Pinpoint the cell where the given text exists, returning its [X, Y] midpoint coordinate. 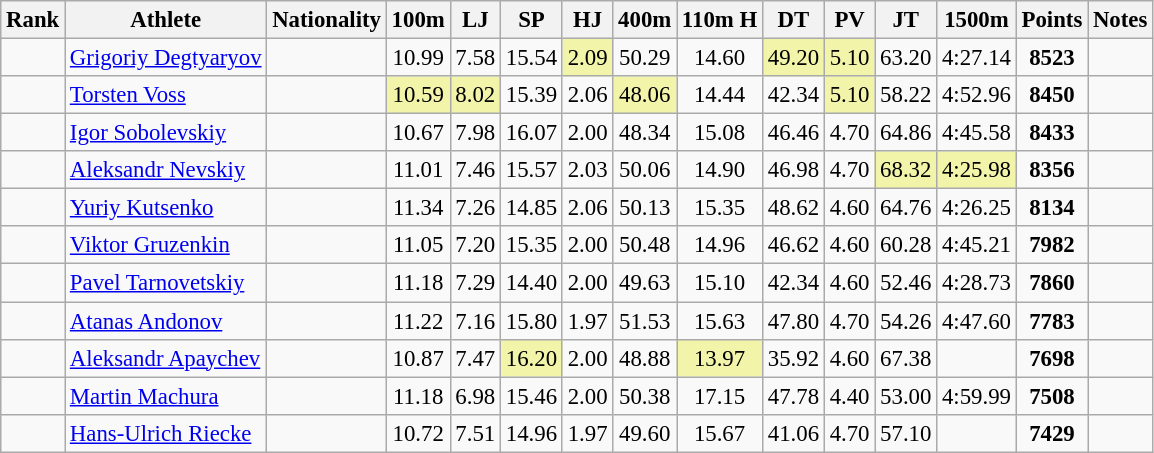
16.20 [532, 358]
1500m [977, 20]
49.20 [793, 58]
PV [849, 20]
15.67 [720, 433]
48.62 [793, 208]
14.60 [720, 58]
Grigoriy Degtyaryov [166, 58]
SP [532, 20]
7508 [1052, 396]
Igor Sobolevskiy [166, 133]
46.62 [793, 245]
16.07 [532, 133]
4:25.98 [977, 170]
Viktor Gruzenkin [166, 245]
8356 [1052, 170]
7860 [1052, 283]
10.72 [418, 433]
Aleksandr Apaychev [166, 358]
4:27.14 [977, 58]
Nationality [326, 20]
15.10 [720, 283]
Aleksandr Nevskiy [166, 170]
15.08 [720, 133]
48.06 [645, 95]
Yuriy Kutsenko [166, 208]
2.03 [587, 170]
17.15 [720, 396]
15.54 [532, 58]
4:45.21 [977, 245]
67.38 [906, 358]
41.06 [793, 433]
68.32 [906, 170]
15.63 [720, 321]
7.98 [475, 133]
52.46 [906, 283]
60.28 [906, 245]
7.20 [475, 245]
Pavel Tarnovetskiy [166, 283]
11.34 [418, 208]
54.26 [906, 321]
2.09 [587, 58]
7783 [1052, 321]
50.06 [645, 170]
8433 [1052, 133]
Athlete [166, 20]
46.98 [793, 170]
8450 [1052, 95]
8134 [1052, 208]
100m [418, 20]
7.51 [475, 433]
Notes [1120, 20]
7.58 [475, 58]
7982 [1052, 245]
4:47.60 [977, 321]
Hans-Ulrich Riecke [166, 433]
Points [1052, 20]
15.57 [532, 170]
8.02 [475, 95]
48.34 [645, 133]
4:28.73 [977, 283]
48.88 [645, 358]
47.78 [793, 396]
10.87 [418, 358]
63.20 [906, 58]
50.13 [645, 208]
35.92 [793, 358]
4:26.25 [977, 208]
11.01 [418, 170]
50.38 [645, 396]
DT [793, 20]
4:52.96 [977, 95]
8523 [1052, 58]
15.80 [532, 321]
10.99 [418, 58]
110m H [720, 20]
14.44 [720, 95]
57.10 [906, 433]
7.46 [475, 170]
46.46 [793, 133]
49.63 [645, 283]
7698 [1052, 358]
11.22 [418, 321]
7429 [1052, 433]
4.40 [849, 396]
400m [645, 20]
7.47 [475, 358]
Martin Machura [166, 396]
6.98 [475, 396]
15.39 [532, 95]
7.16 [475, 321]
51.53 [645, 321]
Torsten Voss [166, 95]
13.97 [720, 358]
7.29 [475, 283]
14.90 [720, 170]
64.86 [906, 133]
15.46 [532, 396]
53.00 [906, 396]
11.05 [418, 245]
58.22 [906, 95]
JT [906, 20]
50.29 [645, 58]
HJ [587, 20]
14.40 [532, 283]
47.80 [793, 321]
10.59 [418, 95]
7.26 [475, 208]
4:59.99 [977, 396]
4:45.58 [977, 133]
49.60 [645, 433]
Rank [33, 20]
Atanas Andonov [166, 321]
LJ [475, 20]
50.48 [645, 245]
14.85 [532, 208]
10.67 [418, 133]
64.76 [906, 208]
